Extract the (X, Y) coordinate from the center of the cell holding the provided text.  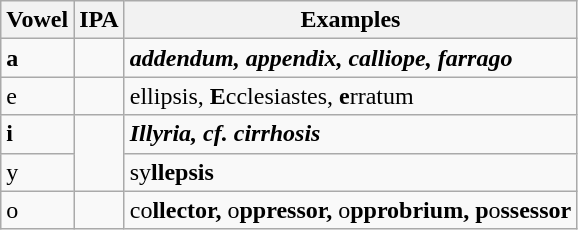
syllepsis (350, 172)
collector, oppressor, opprobrium, possessor (350, 210)
Vowel (38, 20)
i (38, 134)
IPA (100, 20)
addendum, appendix, calliope, farrago (350, 58)
e (38, 96)
ellipsis, Ecclesiastes, erratum (350, 96)
Illyria, cf. cirrhosis (350, 134)
a (38, 58)
y (38, 172)
Examples (350, 20)
o (38, 210)
